Provide the [X, Y] coordinate of the cell's center where the given text is located.  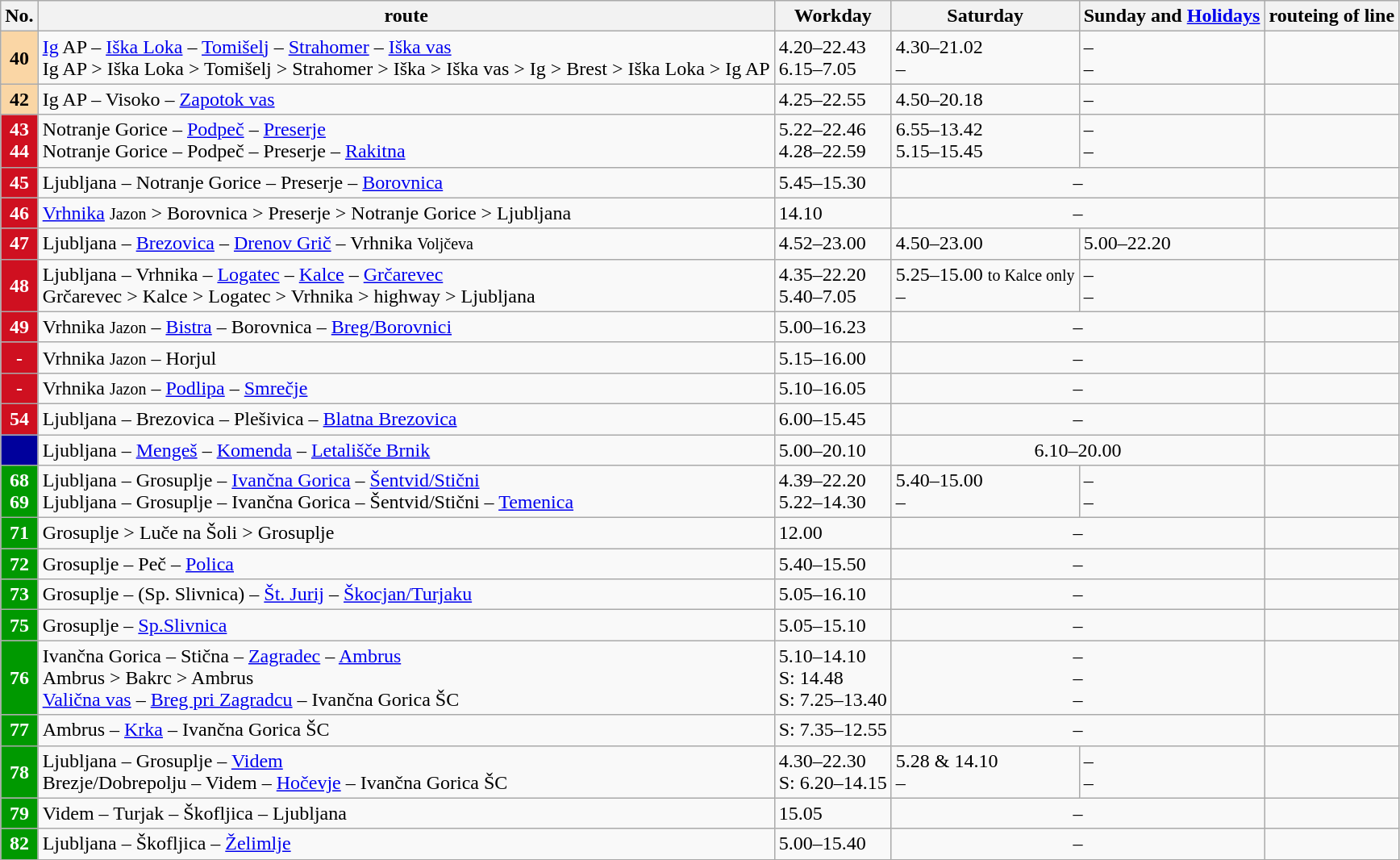
78 [19, 771]
4.50–23.00 [985, 244]
Grosuplje – Sp.Slivnica [406, 625]
Vrhnika Jazon – Bistra – Borovnica – Breg/Borovnici [406, 327]
42 [19, 99]
5.25–15.00 to Kalce only– [985, 286]
Ljubljana – Škofljica – Želimlje [406, 844]
4.50–20.18 [985, 99]
4.39–22.205.22–14.30 [832, 492]
No. [19, 16]
5.05–16.10 [832, 595]
4.30–22.30S: 6.20–14.15 [832, 771]
4.20–22.436.15–7.05 [832, 58]
4.52–23.00 [832, 244]
14.10 [832, 213]
5.00–16.23 [832, 327]
6.55–13.425.15–15.45 [985, 140]
4.30–21.02– [985, 58]
Ljubljana – Vrhnika – Logatec – Kalce – GrčarevecGrčarevec > Kalce > Logatec > Vrhnika > highway > Ljubljana [406, 286]
Ig AP – Iška Loka – Tomišelj – Strahomer – Iška vasIg AP > Iška Loka > Tomišelj > Strahomer > Iška > Iška vas > Ig > Brest > Iška Loka > Ig AP [406, 58]
5.45–15.30 [832, 182]
5.00–22.20 [1172, 244]
5.05–15.10 [832, 625]
5.40–15.00– [985, 492]
Ljubljana – Grosuplje – VidemBrezje/Dobrepolju – Videm – Hočevje – Ivančna Gorica ŠC [406, 771]
5.10–16.05 [832, 388]
15.05 [832, 813]
73 [19, 595]
6869 [19, 492]
40 [19, 58]
76 [19, 678]
46 [19, 213]
Ljubljana – Brezovica – Plešivica – Blatna Brezovica [406, 419]
6.00–15.45 [832, 419]
79 [19, 813]
4.35–22.205.40–7.05 [832, 286]
Vrhnika Jazon – Podlipa – Smrečje [406, 388]
Vrhnika Jazon > Borovnica > Preserje > Notranje Gorice > Ljubljana [406, 213]
Ljubljana – Mengeš – Komenda – Letališče Brnik [406, 449]
4.25–22.55 [832, 99]
5.28 & 14.10– [985, 771]
Ig AP – Visoko – Zapotok vas [406, 99]
Workday [832, 16]
Saturday [985, 16]
5.10–14.10S: 14.48S: 7.25–13.40 [832, 678]
Vrhnika Jazon – Horjul [406, 357]
routeing of line [1332, 16]
Ivančna Gorica – Stična – Zagradec – AmbrusAmbrus > Bakrc > AmbrusValična vas – Breg pri Zagradcu – Ivančna Gorica ŠC [406, 678]
5.00–15.40 [832, 844]
48 [19, 286]
5.15–16.00 [832, 357]
77 [19, 730]
72 [19, 564]
Ljubljana – Notranje Gorice – Preserje – Borovnica [406, 182]
71 [19, 533]
49 [19, 327]
75 [19, 625]
47 [19, 244]
Ambrus – Krka – Ivančna Gorica ŠC [406, 730]
12.00 [832, 533]
54 [19, 419]
Ljubljana – Grosuplje – Ivančna Gorica – Šentvid/StičniLjubljana – Grosuplje – Ivančna Gorica – Šentvid/Stični – Temenica [406, 492]
route [406, 16]
S: 7.35–12.55 [832, 730]
Sunday and Holidays [1172, 16]
Notranje Gorice – Podpeč – PreserjeNotranje Gorice – Podpeč – Preserje – Rakitna [406, 140]
6.10–20.00 [1077, 449]
Grosuplje – (Sp. Slivnica) – Št. Jurij – Škocjan/Turjaku [406, 595]
4344 [19, 140]
––– [1077, 678]
Grosuplje > Luče na Šoli > Grosuplje [406, 533]
Videm – Turjak – Škofljica – Ljubljana [406, 813]
Grosuplje – Peč – Polica [406, 564]
Ljubljana – Brezovica – Drenov Grič – Vrhnika Voljčeva [406, 244]
45 [19, 182]
5.22–22.464.28–22.59 [832, 140]
5.00–20.10 [832, 449]
82 [19, 844]
5.40–15.50 [832, 564]
